Identify which cell holds the provided text, then report its [x, y] central coordinate. 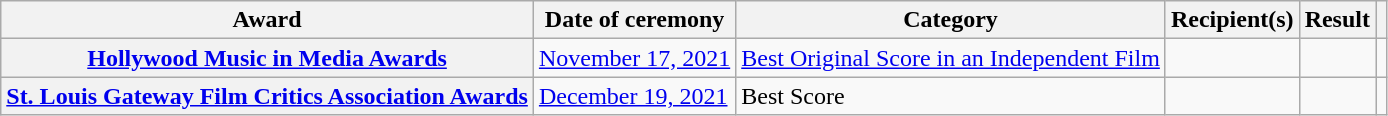
Category [951, 20]
December 19, 2021 [634, 96]
Result [1337, 20]
Best Original Score in an Independent Film [951, 58]
St. Louis Gateway Film Critics Association Awards [268, 96]
Award [268, 20]
Best Score [951, 96]
November 17, 2021 [634, 58]
Recipient(s) [1232, 20]
Date of ceremony [634, 20]
Hollywood Music in Media Awards [268, 58]
